Capture the cell that displays the provided text and extract its [X, Y] central coordinate. 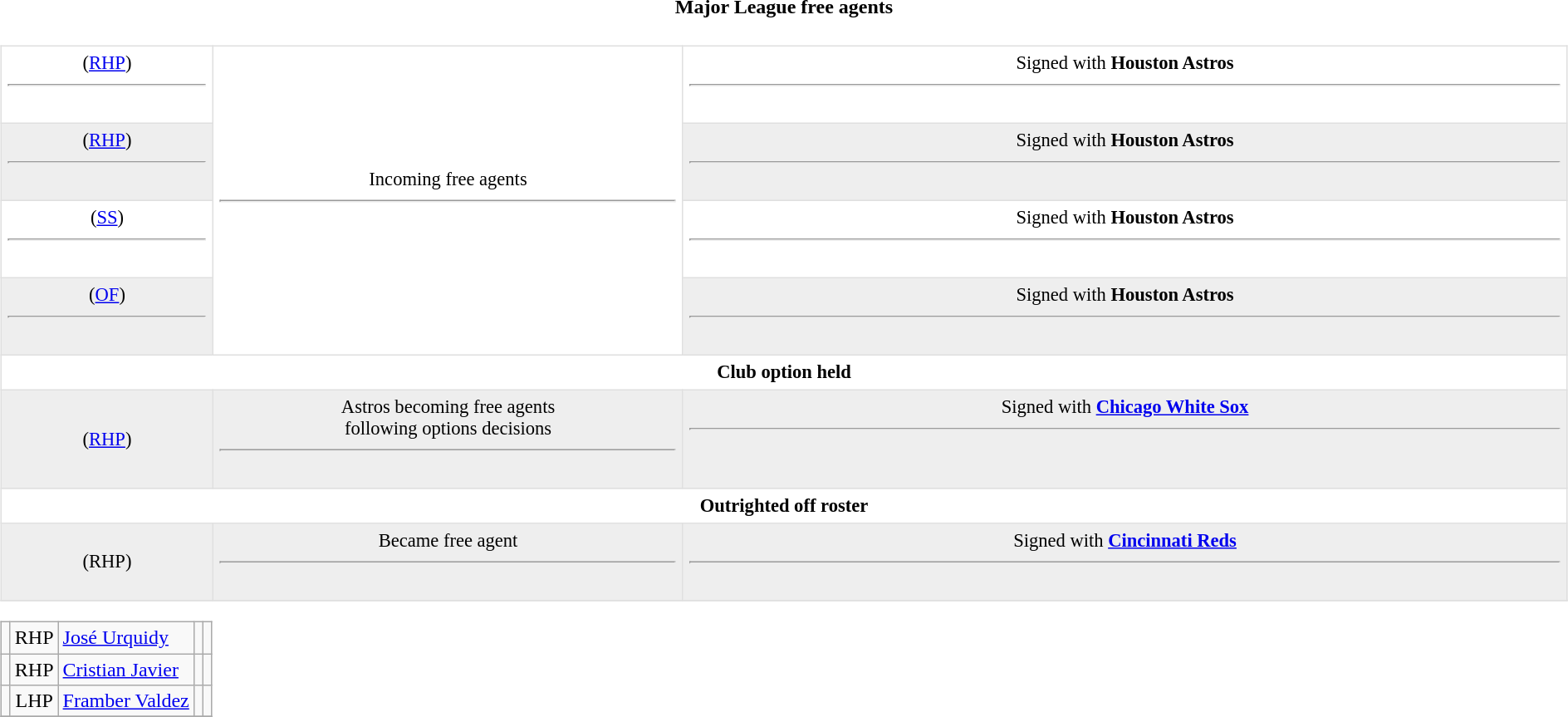
Outrighted off roster [784, 506]
(OF) [106, 316]
Astros becoming free agents following options decisions [448, 439]
LHP [34, 701]
José Urquidy [126, 638]
Signed with Chicago White Sox [1125, 439]
Became free agent [448, 562]
(SS) [106, 239]
Signed with Cincinnati Reds [1125, 562]
Incoming free agents [448, 200]
Cristian Javier [126, 670]
Club option held [784, 372]
Framber Valdez [126, 701]
